From the cell containing the given text, extract its center point as (x, y) coordinate. 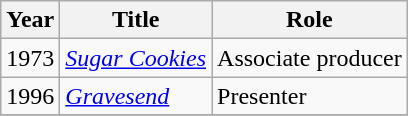
1996 (30, 96)
Presenter (310, 96)
Year (30, 20)
Role (310, 20)
Title (136, 20)
Sugar Cookies (136, 58)
1973 (30, 58)
Gravesend (136, 96)
Associate producer (310, 58)
